Locate the cell with the specified text and output its (X, Y) center coordinate. 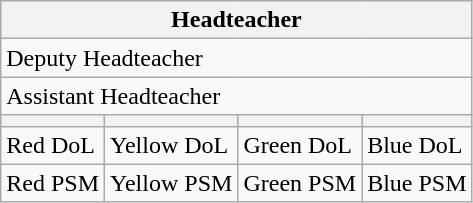
Assistant Headteacher (236, 96)
Deputy Headteacher (236, 58)
Red DoL (53, 145)
Red PSM (53, 183)
Blue PSM (417, 183)
Green PSM (300, 183)
Blue DoL (417, 145)
Yellow DoL (172, 145)
Headteacher (236, 20)
Yellow PSM (172, 183)
Green DoL (300, 145)
